For the text-containing cell, return its midpoint in [X, Y] coordinate format. 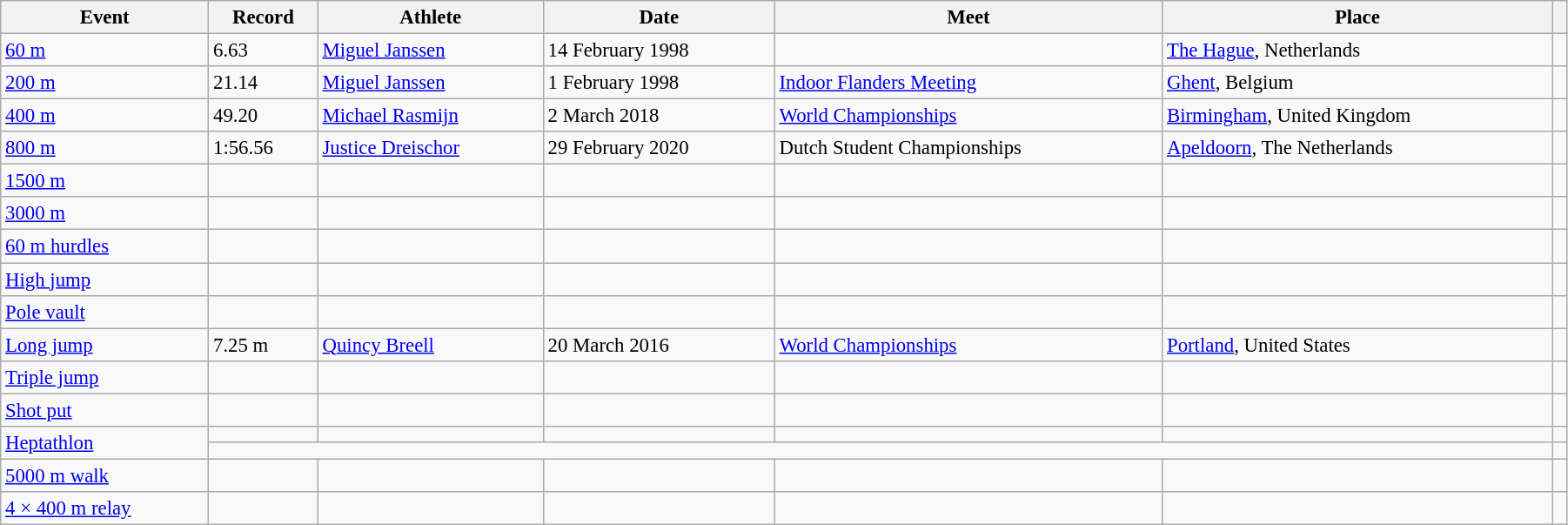
Heptathlon [104, 443]
Portland, United States [1357, 345]
14 February 1998 [659, 50]
29 February 2020 [659, 148]
Long jump [104, 345]
Record [264, 17]
21.14 [264, 83]
Dutch Student Championships [968, 148]
4 × 400 m relay [104, 508]
Athlete [430, 17]
2 March 2018 [659, 116]
Michael Rasmijn [430, 116]
Pole vault [104, 312]
Ghent, Belgium [1357, 83]
1:56.56 [264, 148]
Place [1357, 17]
3000 m [104, 213]
Triple jump [104, 377]
Birmingham, United Kingdom [1357, 116]
400 m [104, 116]
60 m hurdles [104, 246]
Date [659, 17]
Justice Dreischor [430, 148]
Quincy Breell [430, 345]
1500 m [104, 181]
1 February 1998 [659, 83]
5000 m walk [104, 475]
Event [104, 17]
6.63 [264, 50]
Indoor Flanders Meeting [968, 83]
High jump [104, 279]
800 m [104, 148]
Shot put [104, 410]
The Hague, Netherlands [1357, 50]
Meet [968, 17]
Apeldoorn, The Netherlands [1357, 148]
7.25 m [264, 345]
200 m [104, 83]
60 m [104, 50]
49.20 [264, 116]
20 March 2016 [659, 345]
